Extract the [x, y] coordinate from the center of the cell holding the provided text.  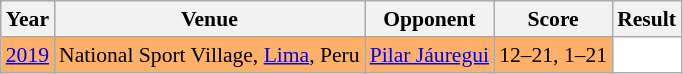
Opponent [430, 19]
12–21, 1–21 [553, 55]
Pilar Jáuregui [430, 55]
National Sport Village, Lima, Peru [210, 55]
Score [553, 19]
Venue [210, 19]
Result [646, 19]
Year [28, 19]
2019 [28, 55]
